Find where the given text appears and provide that cell's center as [x, y] coordinate. 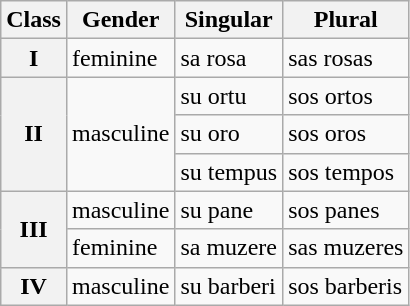
sos barberis [346, 286]
sa muzere [229, 248]
II [34, 134]
Plural [346, 20]
su pane [229, 210]
sos ortos [346, 96]
Gender [120, 20]
su ortu [229, 96]
III [34, 229]
sas rosas [346, 58]
IV [34, 286]
Class [34, 20]
Singular [229, 20]
I [34, 58]
sos panes [346, 210]
su barberi [229, 286]
sos tempos [346, 172]
sa rosa [229, 58]
su oro [229, 134]
sas muzeres [346, 248]
sos oros [346, 134]
su tempus [229, 172]
